Locate the cell with the specified text and output its [X, Y] center coordinate. 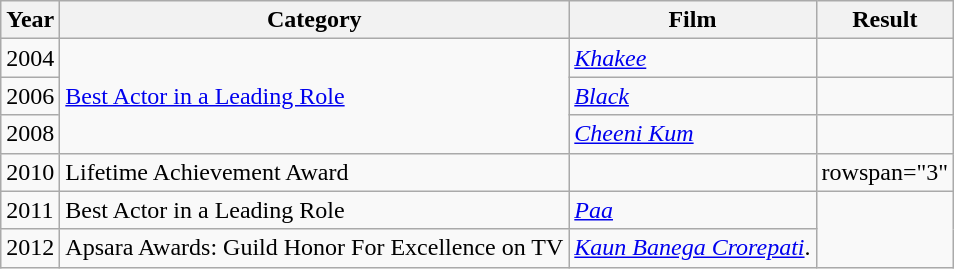
2004 [30, 58]
2011 [30, 210]
Black [692, 96]
2008 [30, 134]
Khakee [692, 58]
Apsara Awards: Guild Honor For Excellence on TV [314, 248]
Paa [692, 210]
rowspan="3" [885, 172]
2010 [30, 172]
Kaun Banega Crorepati. [692, 248]
Lifetime Achievement Award [314, 172]
Result [885, 20]
Film [692, 20]
Category [314, 20]
2006 [30, 96]
2012 [30, 248]
Year [30, 20]
Cheeni Kum [692, 134]
